Capture the cell that displays the provided text and extract its (x, y) central coordinate. 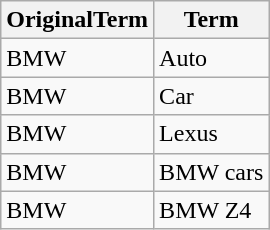
OriginalTerm (78, 20)
Auto (212, 58)
BMW cars (212, 172)
Term (212, 20)
Car (212, 96)
BMW Z4 (212, 210)
Lexus (212, 134)
